Capture the cell that displays the provided text and extract its [x, y] central coordinate. 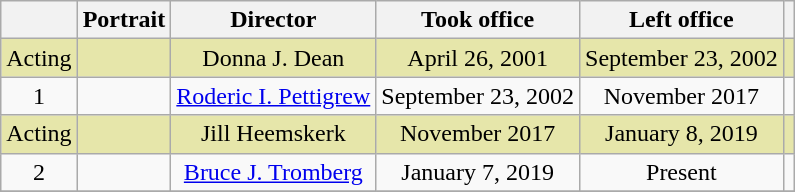
2 [39, 172]
Roderic I. Pettigrew [274, 96]
January 8, 2019 [682, 134]
Director [274, 20]
Present [682, 172]
Bruce J. Tromberg [274, 172]
Portrait [124, 20]
April 26, 2001 [478, 58]
Left office [682, 20]
Donna J. Dean [274, 58]
Took office [478, 20]
January 7, 2019 [478, 172]
1 [39, 96]
Jill Heemskerk [274, 134]
